From the cell containing the given text, extract its center point as (X, Y) coordinate. 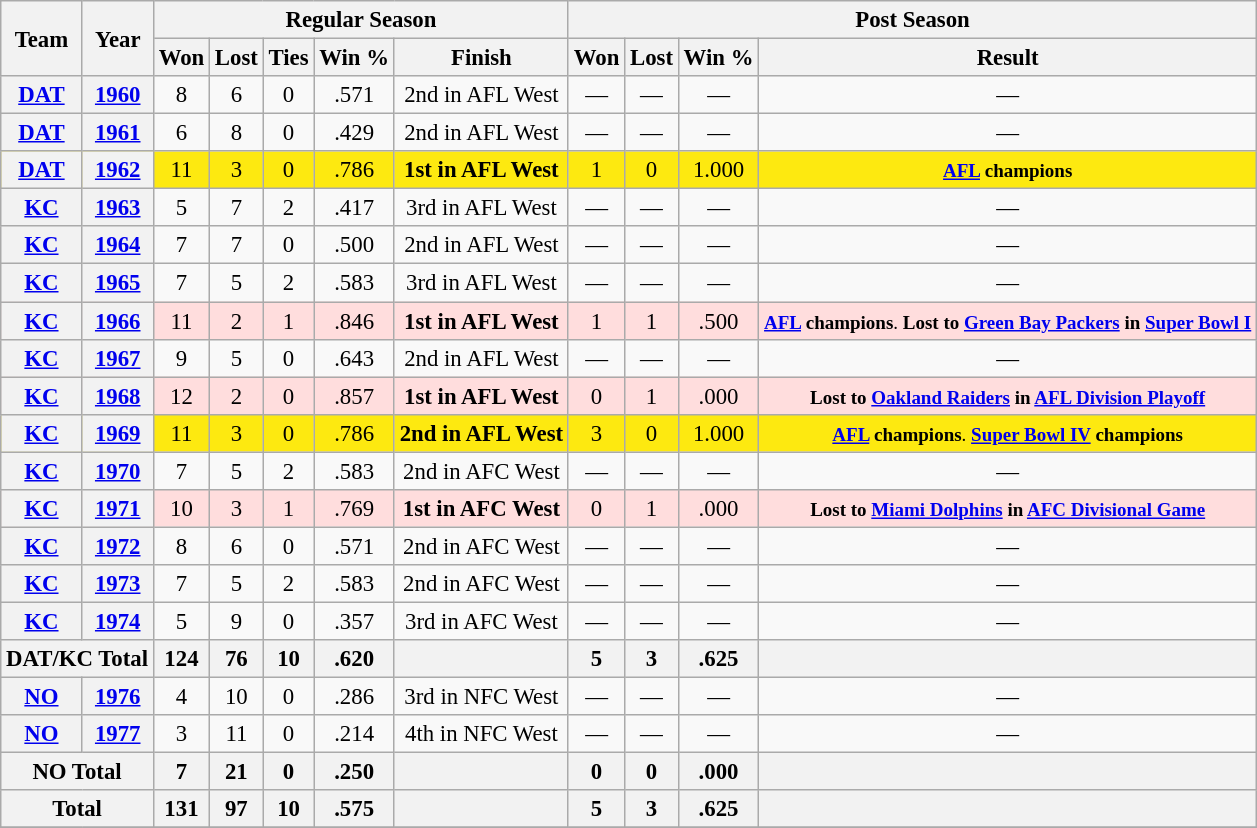
3rd in AFC West (481, 621)
.357 (354, 621)
Result (1008, 58)
1963 (118, 208)
1965 (118, 283)
1961 (118, 133)
1960 (118, 95)
.429 (354, 133)
Total (78, 809)
.286 (354, 697)
97 (237, 809)
76 (237, 659)
1969 (118, 433)
Finish (481, 58)
1973 (118, 584)
1977 (118, 734)
1972 (118, 546)
.620 (354, 659)
.857 (354, 396)
Lost to Oakland Raiders in AFL Division Playoff (1008, 396)
.575 (354, 809)
1976 (118, 697)
124 (181, 659)
131 (181, 809)
4 (181, 697)
1968 (118, 396)
AFL champions (1008, 170)
1971 (118, 509)
1970 (118, 471)
Regular Season (360, 20)
1966 (118, 321)
1962 (118, 170)
1967 (118, 358)
1974 (118, 621)
Team (42, 38)
.214 (354, 734)
AFL champions. Lost to Green Bay Packers in Super Bowl I (1008, 321)
4th in NFC West (481, 734)
AFL champions. Super Bowl IV champions (1008, 433)
Lost to Miami Dolphins in AFC Divisional Game (1008, 509)
1964 (118, 245)
.417 (354, 208)
21 (237, 772)
Post Season (912, 20)
.846 (354, 321)
3rd in NFC West (481, 697)
Year (118, 38)
1st in AFC West (481, 509)
Ties (288, 58)
.643 (354, 358)
12 (181, 396)
.769 (354, 509)
NO Total (78, 772)
DAT/KC Total (78, 659)
.250 (354, 772)
